Capture the cell that displays the provided text and extract its (x, y) central coordinate. 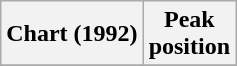
Chart (1992) (72, 34)
Peak position (189, 34)
